Locate the cell with the specified text and output its [x, y] center coordinate. 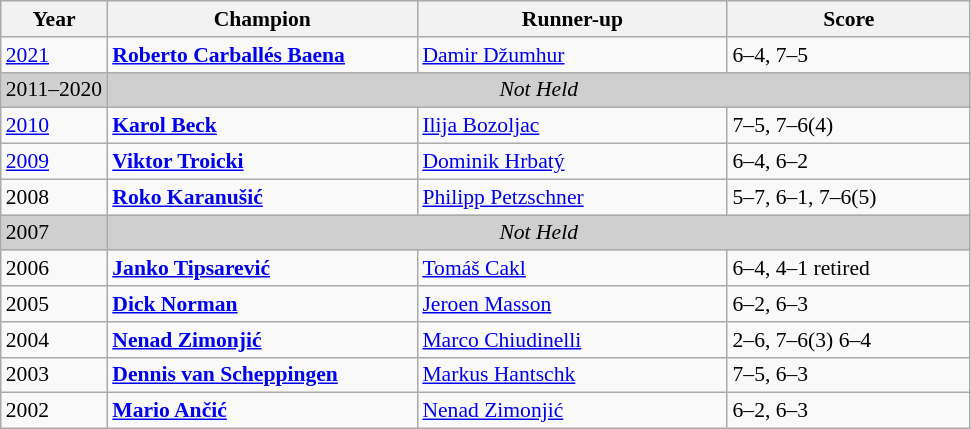
6–4, 6–2 [848, 162]
Runner-up [572, 19]
Markus Hantschk [572, 375]
Score [848, 19]
2003 [54, 375]
2021 [54, 55]
5–7, 6–1, 7–6(5) [848, 197]
2009 [54, 162]
2006 [54, 269]
Dick Norman [262, 304]
2005 [54, 304]
Damir Džumhur [572, 55]
2002 [54, 411]
Jeroen Masson [572, 304]
Champion [262, 19]
6–4, 4–1 retired [848, 269]
2011–2020 [54, 90]
Karol Beck [262, 126]
Mario Ančić [262, 411]
Philipp Petzschner [572, 197]
Year [54, 19]
2004 [54, 340]
Marco Chiudinelli [572, 340]
Tomáš Cakl [572, 269]
Dennis van Scheppingen [262, 375]
6–4, 7–5 [848, 55]
Roko Karanušić [262, 197]
Roberto Carballés Baena [262, 55]
2–6, 7–6(3) 6–4 [848, 340]
Viktor Troicki [262, 162]
Ilija Bozoljac [572, 126]
Janko Tipsarević [262, 269]
Dominik Hrbatý [572, 162]
7–5, 6–3 [848, 375]
2008 [54, 197]
2007 [54, 233]
2010 [54, 126]
7–5, 7–6(4) [848, 126]
